For the text-containing cell, return its midpoint in (X, Y) coordinate format. 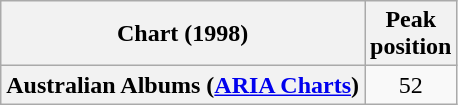
Peakposition (411, 34)
Australian Albums (ARIA Charts) (183, 85)
52 (411, 85)
Chart (1998) (183, 34)
